Identify which cell holds the provided text, then report its [x, y] central coordinate. 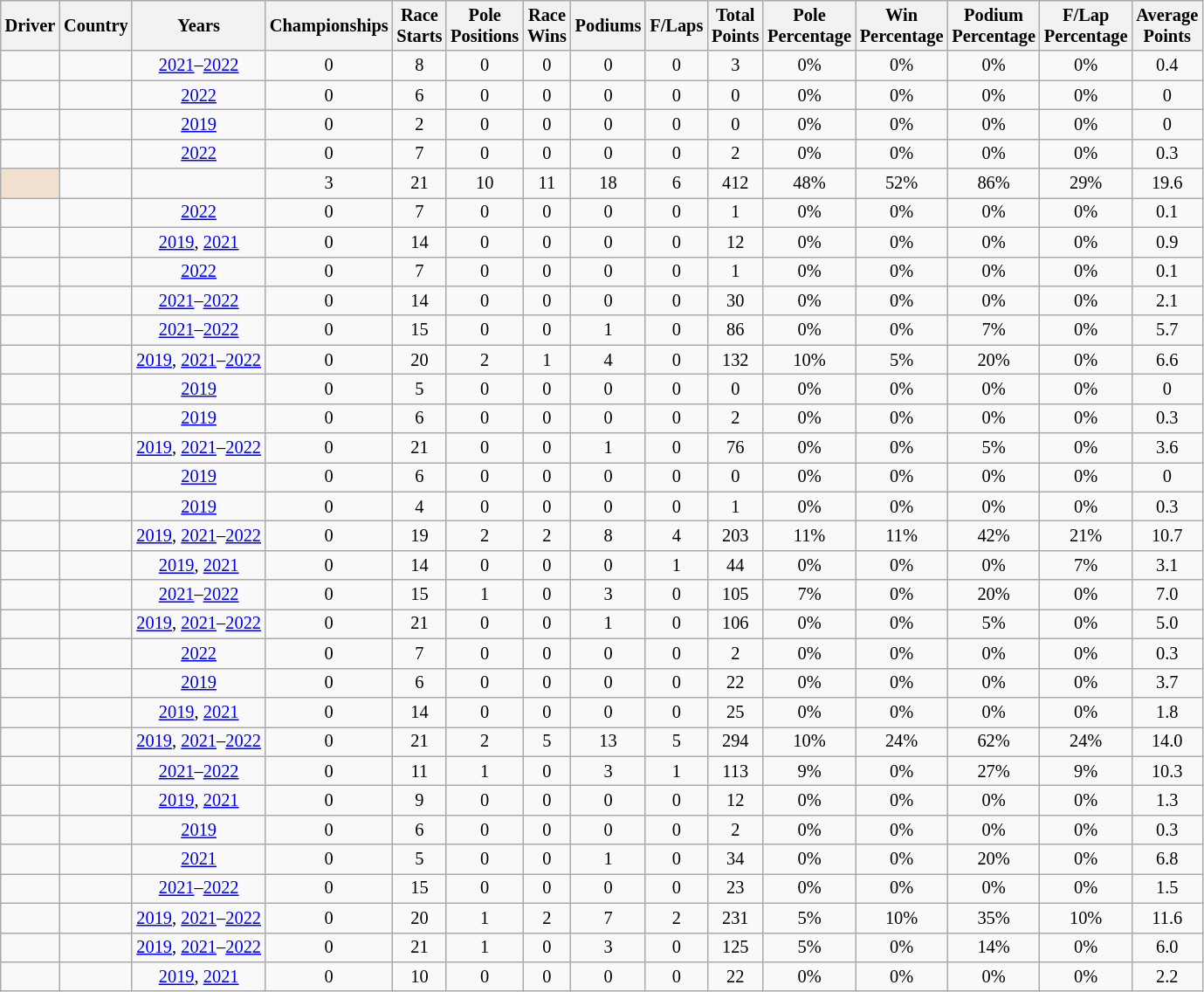
Country [96, 25]
3.6 [1166, 448]
PolePositions [485, 25]
PolePercentage [809, 25]
0.4 [1166, 65]
13 [609, 741]
19.6 [1166, 183]
294 [735, 741]
412 [735, 183]
44 [735, 565]
Championships [329, 25]
42% [994, 535]
62% [994, 741]
86 [735, 330]
19 [420, 535]
F/Laps [676, 25]
6.0 [1166, 947]
35% [994, 918]
48% [809, 183]
Years [198, 25]
6.6 [1166, 360]
1.8 [1166, 712]
25 [735, 712]
Driver [30, 25]
1.3 [1166, 800]
TotalPoints [735, 25]
10.3 [1166, 771]
2.1 [1166, 300]
WinPercentage [902, 25]
PodiumPercentage [994, 25]
1.5 [1166, 888]
23 [735, 888]
76 [735, 448]
AveragePoints [1166, 25]
29% [1086, 183]
27% [994, 771]
203 [735, 535]
125 [735, 947]
3.7 [1166, 683]
14% [994, 947]
3.1 [1166, 565]
231 [735, 918]
113 [735, 771]
0.9 [1166, 242]
11.6 [1166, 918]
34 [735, 859]
5.0 [1166, 623]
106 [735, 623]
105 [735, 595]
Podiums [609, 25]
18 [609, 183]
2021 [198, 859]
9 [420, 800]
86% [994, 183]
RaceStarts [420, 25]
52% [902, 183]
2.2 [1166, 976]
30 [735, 300]
10.7 [1166, 535]
14.0 [1166, 741]
5.7 [1166, 330]
6.8 [1166, 859]
21% [1086, 535]
RaceWins [547, 25]
132 [735, 360]
7.0 [1166, 595]
F/LapPercentage [1086, 25]
